Determine the (X, Y) coordinate at the center of the cell enclosing the given text.  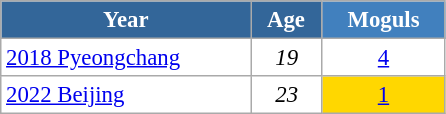
Year (126, 20)
2018 Pyeongchang (126, 58)
23 (286, 95)
1 (384, 95)
19 (286, 58)
4 (384, 58)
Moguls (384, 20)
Age (286, 20)
2022 Beijing (126, 95)
